Return the (X, Y) coordinate for the center point of the cell that contains the specified text.  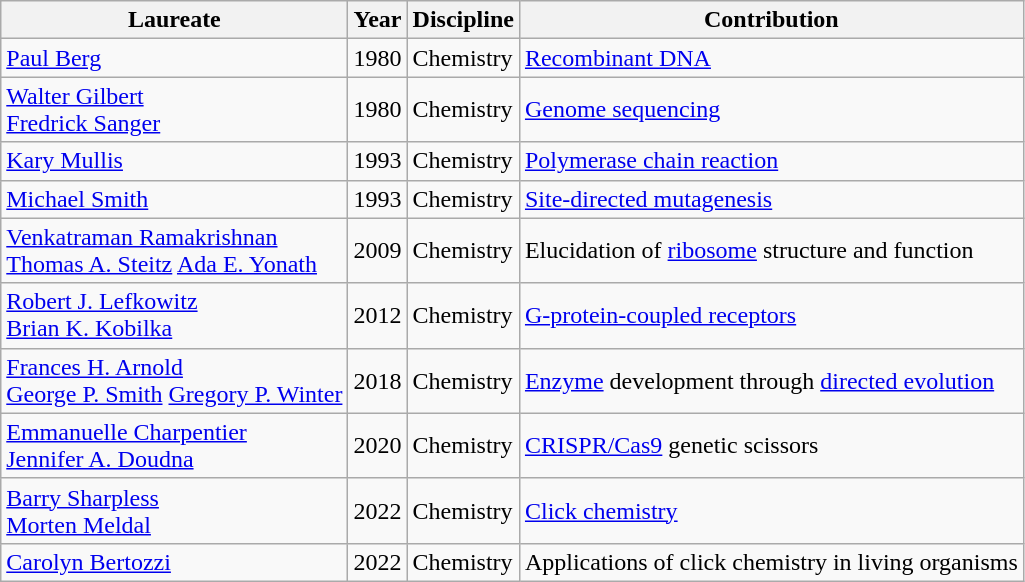
Paul Berg (174, 58)
Discipline (463, 20)
Enzyme development through directed evolution (771, 380)
Emmanuelle CharpentierJennifer A. Doudna (174, 446)
Click chemistry (771, 510)
Michael Smith (174, 199)
Site-directed mutagenesis (771, 199)
2012 (378, 316)
Robert J. LefkowitzBrian K. Kobilka (174, 316)
Venkatraman RamakrishnanThomas A. Steitz Ada E. Yonath (174, 250)
CRISPR/Cas9 genetic scissors (771, 446)
Year (378, 20)
2018 (378, 380)
Recombinant DNA (771, 58)
Walter GilbertFredrick Sanger (174, 110)
Applications of click chemistry in living organisms (771, 562)
G-protein-coupled receptors (771, 316)
2009 (378, 250)
Elucidation of ribosome structure and function (771, 250)
Barry SharplessMorten Meldal (174, 510)
Frances H. ArnoldGeorge P. Smith Gregory P. Winter (174, 380)
2020 (378, 446)
Kary Mullis (174, 161)
Contribution (771, 20)
Genome sequencing (771, 110)
Polymerase chain reaction (771, 161)
Laureate (174, 20)
Carolyn Bertozzi (174, 562)
